Locate the cell with the specified text and output its [x, y] center coordinate. 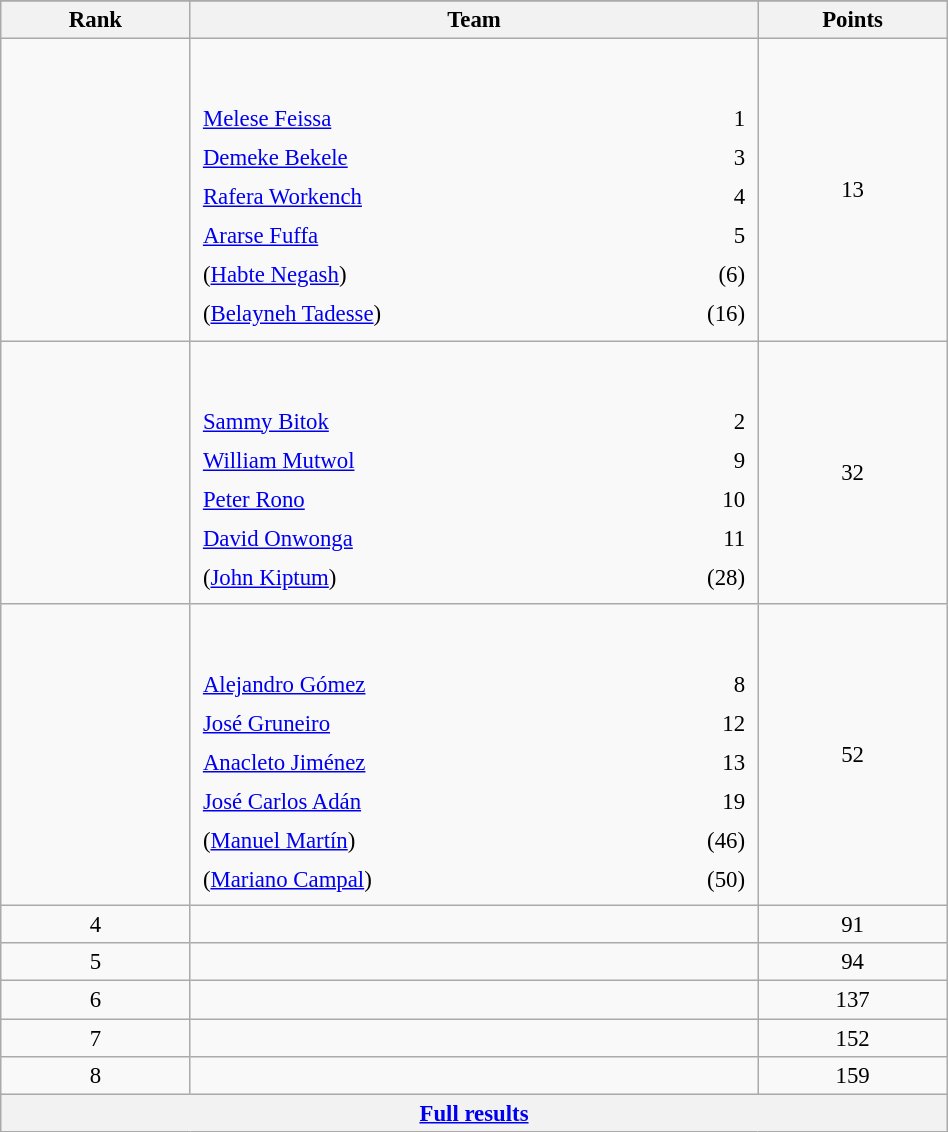
Peter Rono [410, 499]
9 [687, 460]
Sammy Bitok 2 William Mutwol 9 Peter Rono 10 David Onwonga 11 (John Kiptum) (28) [474, 472]
7 [96, 1038]
(28) [687, 577]
(6) [695, 275]
Anacleto Jiménez [415, 762]
19 [692, 801]
10 [687, 499]
137 [852, 1000]
José Carlos Adán [415, 801]
Rank [96, 20]
Alejandro Gómez [415, 684]
(50) [692, 880]
52 [852, 755]
(46) [692, 840]
91 [852, 925]
1 [695, 119]
Ararse Fuffa [417, 236]
152 [852, 1038]
11 [687, 538]
Alejandro Gómez 8 José Gruneiro 12 Anacleto Jiménez 13 José Carlos Adán 19 (Manuel Martín) (46) (Mariano Campal) (50) [474, 755]
Melese Feissa 1 Demeke Bekele 3 Rafera Workench 4 Ararse Fuffa 5 (Habte Negash) (6) (Belayneh Tadesse) (16) [474, 190]
Points [852, 20]
32 [852, 472]
Demeke Bekele [417, 158]
6 [96, 1000]
William Mutwol [410, 460]
12 [692, 723]
(Mariano Campal) [415, 880]
(Manuel Martín) [415, 840]
3 [695, 158]
Melese Feissa [417, 119]
(Habte Negash) [417, 275]
Sammy Bitok [410, 421]
David Onwonga [410, 538]
94 [852, 963]
(Belayneh Tadesse) [417, 314]
2 [687, 421]
159 [852, 1075]
(16) [695, 314]
(John Kiptum) [410, 577]
Full results [474, 1113]
Rafera Workench [417, 197]
José Gruneiro [415, 723]
Team [474, 20]
